Extract the [x, y] coordinate from the center of the cell holding the provided text.  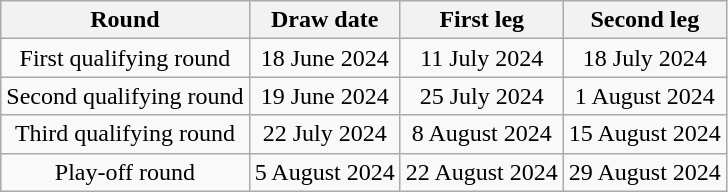
Play-off round [125, 172]
22 August 2024 [482, 172]
11 July 2024 [482, 58]
18 July 2024 [644, 58]
19 June 2024 [324, 96]
18 June 2024 [324, 58]
22 July 2024 [324, 134]
First qualifying round [125, 58]
15 August 2024 [644, 134]
Second qualifying round [125, 96]
Round [125, 20]
8 August 2024 [482, 134]
Draw date [324, 20]
29 August 2024 [644, 172]
25 July 2024 [482, 96]
5 August 2024 [324, 172]
1 August 2024 [644, 96]
Second leg [644, 20]
Third qualifying round [125, 134]
First leg [482, 20]
